Scan for the cell matching the given text and deliver its [X, Y] coordinate at center. 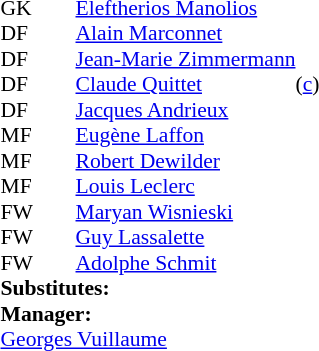
Louis Leclerc [186, 187]
Jean-Marie Zimmermann [186, 59]
Jacques Andrieux [186, 110]
Eugène Laffon [186, 135]
Maryan Wisnieski [186, 212]
Alain Marconnet [186, 33]
Manager: [148, 314]
Substitutes: [148, 289]
Guy Lassalette [186, 237]
(c) [307, 85]
Adolphe Schmit [186, 263]
Robert Dewilder [186, 161]
Claude Quittet [186, 85]
